From the cell containing the given text, extract its center point as [X, Y] coordinate. 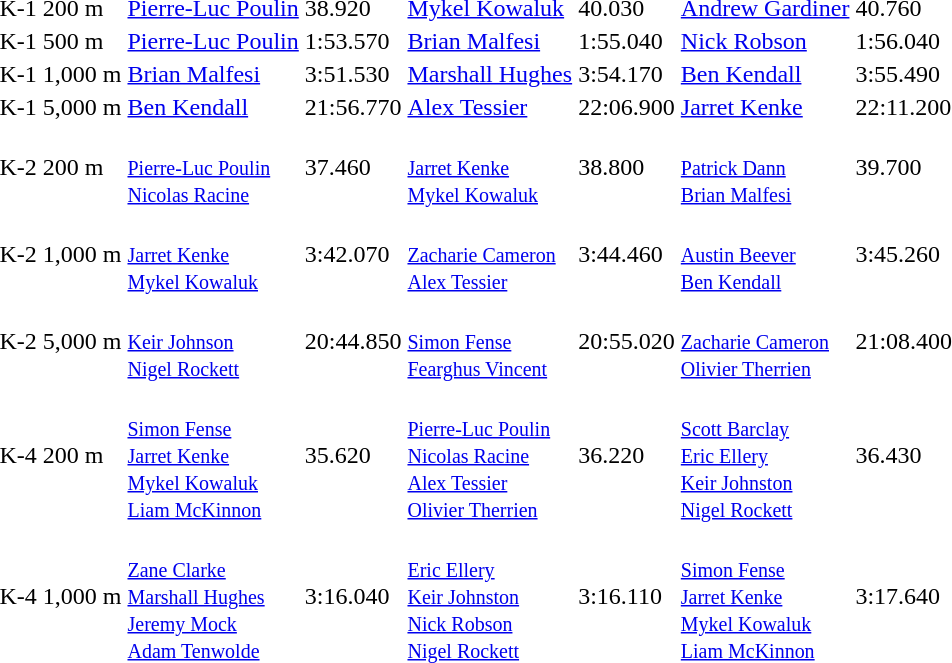
20:44.850 [353, 341]
Pierre-Luc PoulinNicolas Racine [213, 167]
1:55.040 [627, 41]
Zacharie Cameron Olivier Therrien [765, 341]
22:06.900 [627, 107]
35.620 [353, 455]
Zacharie CameronAlex Tessier [490, 254]
Austin BeeverBen Kendall [765, 254]
38.800 [627, 167]
Keir JohnsonNigel Rockett [213, 341]
20:55.020 [627, 341]
21:56.770 [353, 107]
36.220 [627, 455]
Simon FenseJarret KenkeMykel KowalukLiam McKinnon [213, 455]
Simon FenseFearghus Vincent [490, 341]
Pierre-Luc Poulin [213, 41]
Nick Robson [765, 41]
Pierre-Luc PoulinNicolas RacineAlex TessierOlivier Therrien [490, 455]
Alex Tessier [490, 107]
3:54.170 [627, 74]
Patrick DannBrian Malfesi [765, 167]
3:51.530 [353, 74]
Scott BarclayEric ElleryKeir JohnstonNigel Rockett [765, 455]
Marshall Hughes [490, 74]
Jarret Kenke [765, 107]
3:44.460 [627, 254]
37.460 [353, 167]
1:53.570 [353, 41]
3:42.070 [353, 254]
